Extract the [X, Y] coordinate from the center of the cell holding the provided text.  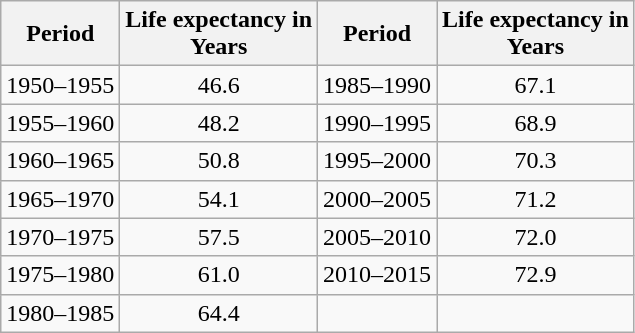
64.4 [219, 313]
1990–1995 [378, 123]
2000–2005 [378, 199]
48.2 [219, 123]
1950–1955 [60, 85]
1980–1985 [60, 313]
46.6 [219, 85]
54.1 [219, 199]
1955–1960 [60, 123]
1975–1980 [60, 275]
57.5 [219, 237]
68.9 [536, 123]
1970–1975 [60, 237]
2005–2010 [378, 237]
1995–2000 [378, 161]
61.0 [219, 275]
72.9 [536, 275]
67.1 [536, 85]
2010–2015 [378, 275]
1985–1990 [378, 85]
70.3 [536, 161]
50.8 [219, 161]
1960–1965 [60, 161]
1965–1970 [60, 199]
71.2 [536, 199]
72.0 [536, 237]
